Detect which cell encompasses the target text, then output its [X, Y] center coordinate. 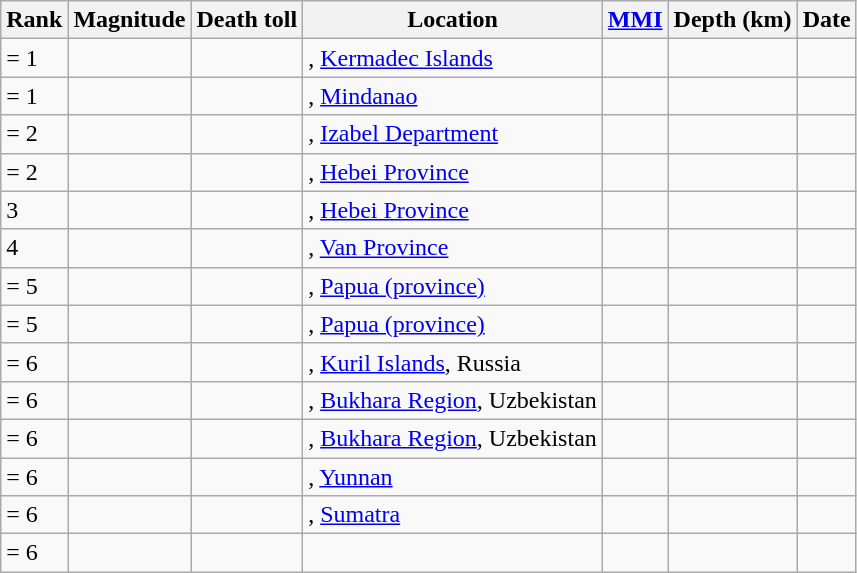
, Kermadec Islands [453, 58]
, Van Province [453, 248]
3 [34, 210]
MMI [635, 20]
Date [826, 20]
, Mindanao [453, 96]
Location [453, 20]
Depth (km) [732, 20]
, Sumatra [453, 515]
Rank [34, 20]
, Yunnan [453, 477]
Magnitude [130, 20]
4 [34, 248]
Death toll [247, 20]
, Izabel Department [453, 134]
, Kuril Islands, Russia [453, 362]
